Locate the cell with the specified text and output its [x, y] center coordinate. 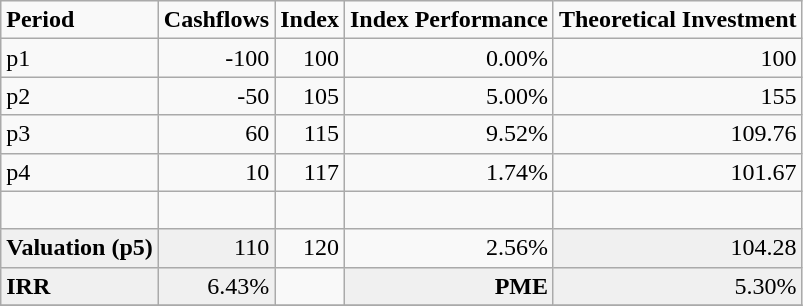
p1 [80, 58]
117 [310, 172]
115 [310, 134]
110 [216, 248]
p3 [80, 134]
101.67 [678, 172]
155 [678, 96]
9.52% [448, 134]
IRR [80, 286]
p4 [80, 172]
PME [448, 286]
6.43% [216, 286]
p2 [80, 96]
5.30% [678, 286]
5.00% [448, 96]
Period [80, 20]
120 [310, 248]
1.74% [448, 172]
109.76 [678, 134]
10 [216, 172]
-50 [216, 96]
105 [310, 96]
-100 [216, 58]
Theoretical Investment [678, 20]
Valuation (p5) [80, 248]
2.56% [448, 248]
Index Performance [448, 20]
Cashflows [216, 20]
104.28 [678, 248]
0.00% [448, 58]
60 [216, 134]
Index [310, 20]
